Return the (X, Y) coordinate for the center point of the cell that contains the specified text.  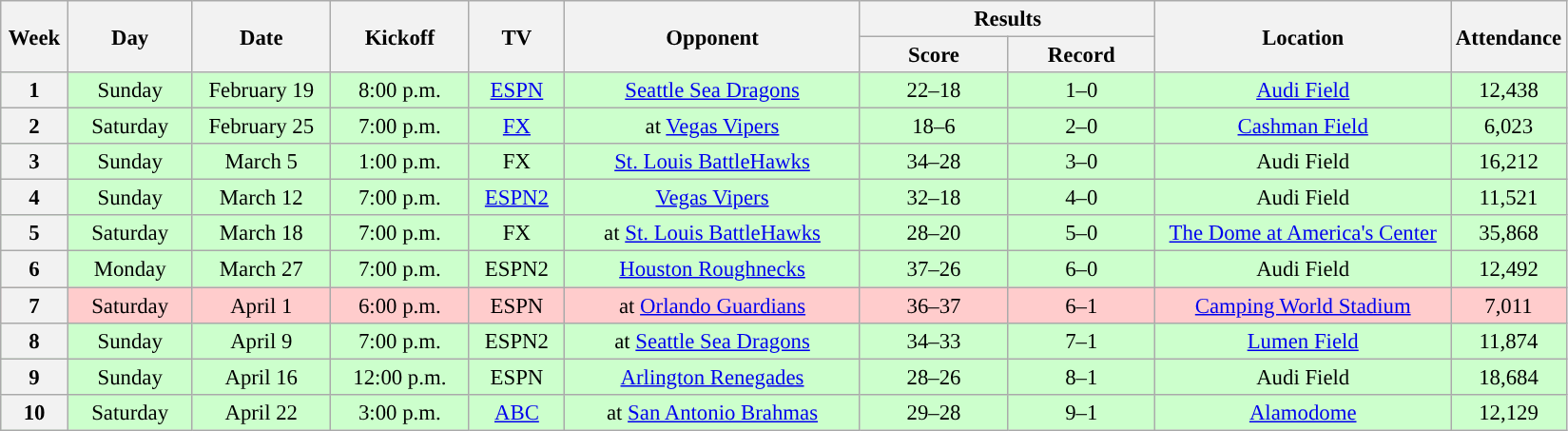
Vegas Vipers (713, 198)
18–6 (934, 127)
March 12 (261, 198)
4 (34, 198)
11,874 (1509, 341)
6–1 (1082, 305)
at San Antonio Brahmas (713, 412)
Monday (129, 269)
28–20 (934, 233)
Results (1008, 19)
St. Louis BattleHawks (713, 162)
at St. Louis BattleHawks (713, 233)
29–28 (934, 412)
3 (34, 162)
Kickoff (400, 36)
5–0 (1082, 233)
12,129 (1509, 412)
9–1 (1082, 412)
8 (34, 341)
Location (1303, 36)
March 5 (261, 162)
Day (129, 36)
6 (34, 269)
28–26 (934, 377)
18,684 (1509, 377)
March 27 (261, 269)
12:00 p.m. (400, 377)
Attendance (1509, 36)
10 (34, 412)
9 (34, 377)
February 25 (261, 127)
12,492 (1509, 269)
Arlington Renegades (713, 377)
1:00 p.m. (400, 162)
6,023 (1509, 127)
6:00 p.m. (400, 305)
4–0 (1082, 198)
2–0 (1082, 127)
April 22 (261, 412)
April 16 (261, 377)
Opponent (713, 36)
6–0 (1082, 269)
34–33 (934, 341)
April 1 (261, 305)
The Dome at America's Center (1303, 233)
Seattle Sea Dragons (713, 90)
3:00 p.m. (400, 412)
at Orlando Guardians (713, 305)
February 19 (261, 90)
32–18 (934, 198)
7 (34, 305)
34–28 (934, 162)
April 9 (261, 341)
35,868 (1509, 233)
37–26 (934, 269)
22–18 (934, 90)
Date (261, 36)
1–0 (1082, 90)
16,212 (1509, 162)
at Vegas Vipers (713, 127)
Record (1082, 55)
Alamodome (1303, 412)
11,521 (1509, 198)
1 (34, 90)
March 18 (261, 233)
TV (517, 36)
Camping World Stadium (1303, 305)
36–37 (934, 305)
8:00 p.m. (400, 90)
at Seattle Sea Dragons (713, 341)
Score (934, 55)
12,438 (1509, 90)
Houston Roughnecks (713, 269)
7,011 (1509, 305)
Cashman Field (1303, 127)
5 (34, 233)
Lumen Field (1303, 341)
Week (34, 36)
2 (34, 127)
8–1 (1082, 377)
ABC (517, 412)
3–0 (1082, 162)
7–1 (1082, 341)
